Pinpoint the cell where the given text exists, returning its [x, y] midpoint coordinate. 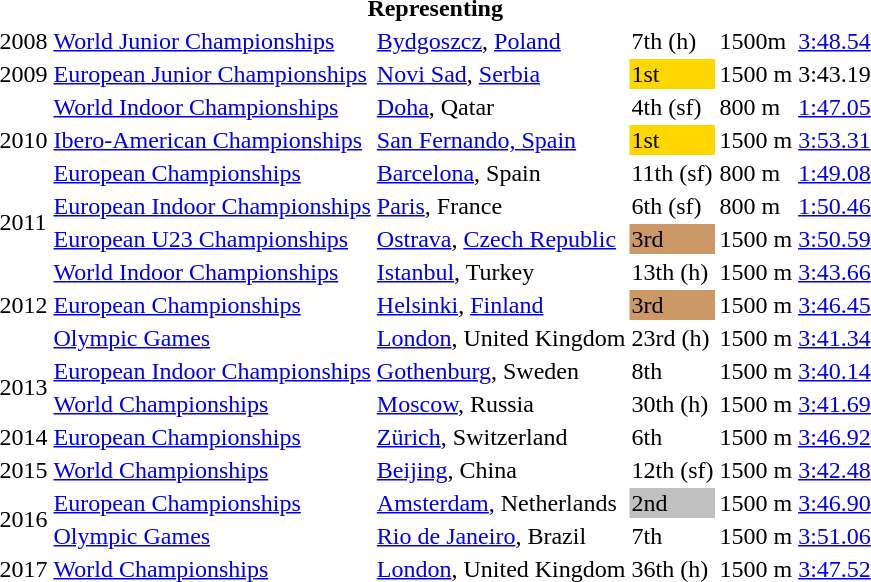
11th (sf) [672, 173]
7th [672, 536]
Gothenburg, Sweden [501, 371]
European Junior Championships [212, 74]
2nd [672, 503]
30th (h) [672, 404]
Amsterdam, Netherlands [501, 503]
Novi Sad, Serbia [501, 74]
8th [672, 371]
4th (sf) [672, 107]
Helsinki, Finland [501, 305]
World Junior Championships [212, 41]
Istanbul, Turkey [501, 272]
6th (sf) [672, 206]
San Fernando, Spain [501, 140]
Ibero-American Championships [212, 140]
Barcelona, Spain [501, 173]
13th (h) [672, 272]
Rio de Janeiro, Brazil [501, 536]
6th [672, 437]
European U23 Championships [212, 239]
Paris, France [501, 206]
Zürich, Switzerland [501, 437]
Doha, Qatar [501, 107]
12th (sf) [672, 470]
23rd (h) [672, 338]
1500m [756, 41]
Beijing, China [501, 470]
7th (h) [672, 41]
Moscow, Russia [501, 404]
Ostrava, Czech Republic [501, 239]
Bydgoszcz, Poland [501, 41]
London, United Kingdom [501, 338]
